Pinpoint the cell where the given text exists, returning its [X, Y] midpoint coordinate. 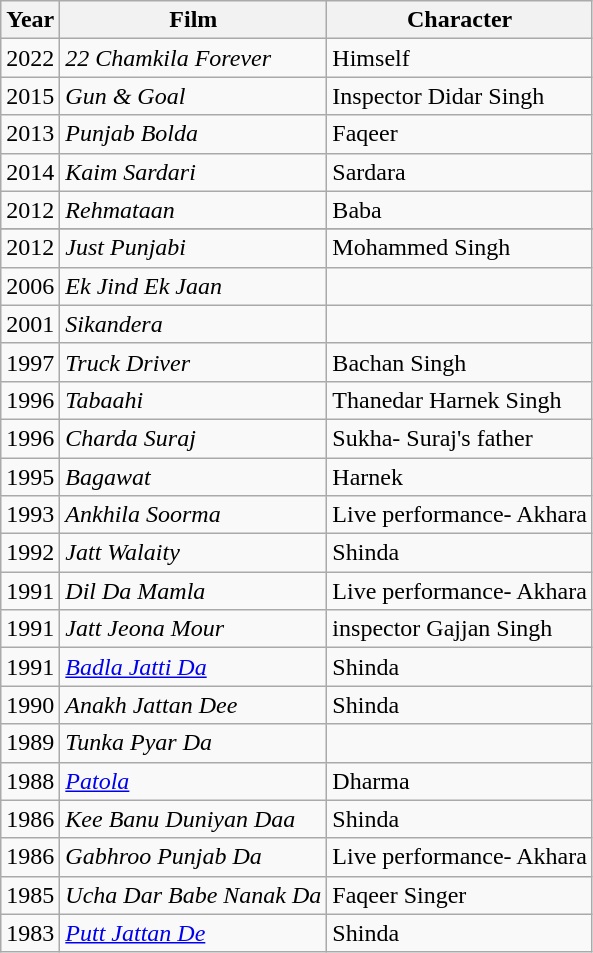
Anakh Jattan Dee [194, 705]
2015 [30, 96]
2013 [30, 134]
Truck Driver [194, 362]
Tabaahi [194, 400]
Bagawat [194, 477]
Rehmataan [194, 210]
inspector Gajjan Singh [460, 629]
Kee Banu Duniyan Daa [194, 819]
1995 [30, 477]
22 Chamkila Forever [194, 58]
1992 [30, 553]
Faqeer Singer [460, 895]
Character [460, 20]
Baba [460, 210]
2022 [30, 58]
2006 [30, 286]
Himself [460, 58]
Ek Jind Ek Jaan [194, 286]
2001 [30, 324]
Gun & Goal [194, 96]
Gabhroo Punjab Da [194, 857]
Sardara [460, 172]
Sukha- Suraj's father [460, 438]
Patola [194, 781]
Punjab Bolda [194, 134]
Sikandera [194, 324]
Jatt Jeona Mour [194, 629]
Jatt Walaity [194, 553]
Year [30, 20]
Putt Jattan De [194, 933]
Harnek [460, 477]
1983 [30, 933]
Charda Suraj [194, 438]
Bachan Singh [460, 362]
Dil Da Mamla [194, 591]
1997 [30, 362]
Faqeer [460, 134]
1988 [30, 781]
Tunka Pyar Da [194, 743]
Kaim Sardari [194, 172]
Ucha Dar Babe Nanak Da [194, 895]
1989 [30, 743]
Just Punjabi [194, 248]
Mohammed Singh [460, 248]
Ankhila Soorma [194, 515]
Film [194, 20]
1993 [30, 515]
Inspector Didar Singh [460, 96]
Badla Jatti Da [194, 667]
1985 [30, 895]
2014 [30, 172]
Dharma [460, 781]
Thanedar Harnek Singh [460, 400]
1990 [30, 705]
